Find where the given text appears and provide that cell's center as (X, Y) coordinate. 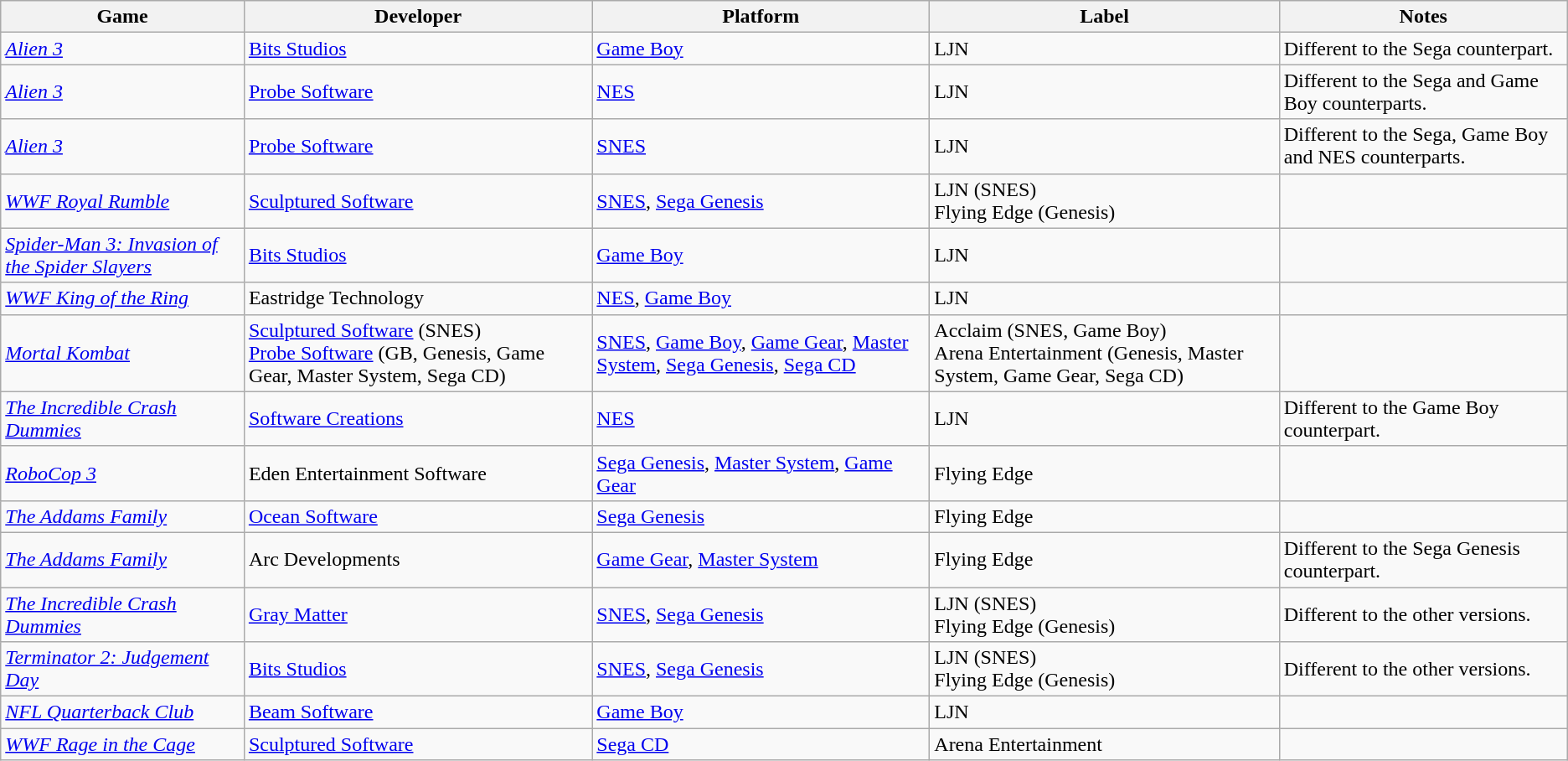
Different to the Sega and Game Boy counterparts. (1423, 92)
Different to the Sega, Game Boy and NES counterparts. (1423, 146)
Eden Entertainment Software (417, 473)
Software Creations (417, 419)
Different to the Sega Genesis counterpart. (1423, 560)
Sega CD (761, 744)
Terminator 2: Judgement Day (122, 669)
Eastridge Technology (417, 298)
RoboCop 3 (122, 473)
WWF Rage in the Cage (122, 744)
Label (1104, 17)
Different to the Game Boy counterpart. (1423, 419)
Sega Genesis (761, 516)
Ocean Software (417, 516)
Sculptured Software (SNES)Probe Software (GB, Genesis, Game Gear, Master System, Sega CD) (417, 353)
Mortal Kombat (122, 353)
WWF King of the Ring (122, 298)
NFL Quarterback Club (122, 712)
Beam Software (417, 712)
Spider-Man 3: Invasion of the Spider Slayers (122, 255)
Game Gear, Master System (761, 560)
SNES, Game Boy, Game Gear, Master System, Sega Genesis, Sega CD (761, 353)
Sega Genesis, Master System, Game Gear (761, 473)
Different to the Sega counterpart. (1423, 49)
Game (122, 17)
WWF Royal Rumble (122, 201)
Arc Developments (417, 560)
SNES (761, 146)
NES, Game Boy (761, 298)
Arena Entertainment (1104, 744)
Acclaim (SNES, Game Boy)Arena Entertainment (Genesis, Master System, Game Gear, Sega CD) (1104, 353)
Notes (1423, 17)
Developer (417, 17)
Platform (761, 17)
Gray Matter (417, 613)
